Output the (X, Y) coordinate of the center of the cell containing the given text.  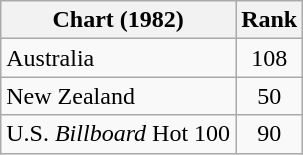
108 (270, 58)
50 (270, 96)
Rank (270, 20)
Chart (1982) (118, 20)
New Zealand (118, 96)
U.S. Billboard Hot 100 (118, 134)
90 (270, 134)
Australia (118, 58)
